Pinpoint the cell where the given text exists, returning its (X, Y) midpoint coordinate. 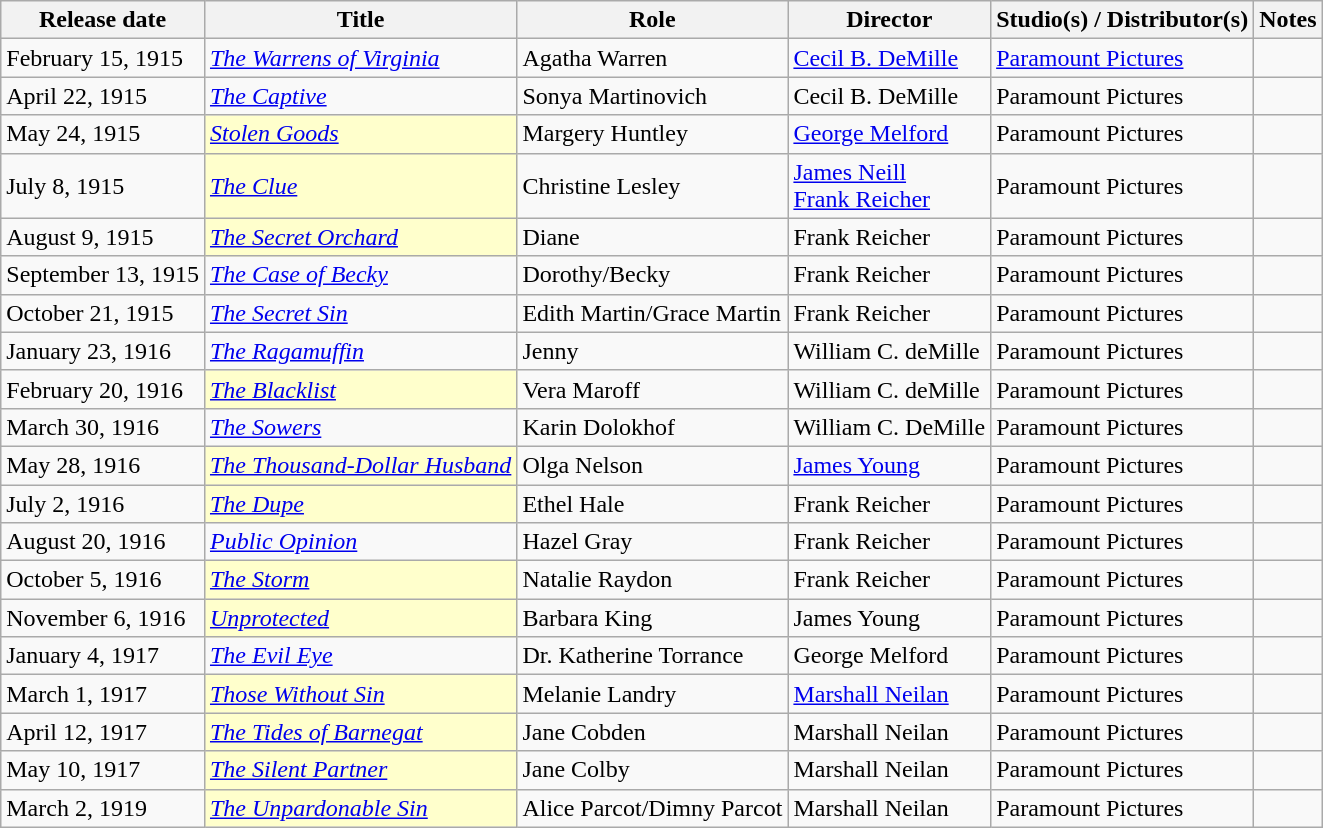
Barbara King (652, 618)
August 20, 1916 (103, 542)
January 4, 1917 (103, 656)
February 20, 1916 (103, 389)
Director (890, 20)
The Secret Orchard (360, 237)
October 21, 1915 (103, 313)
Diane (652, 237)
Agatha Warren (652, 58)
Vera Maroff (652, 389)
William C. DeMille (890, 427)
March 30, 1916 (103, 427)
January 23, 1916 (103, 351)
The Evil Eye (360, 656)
The Unpardonable Sin (360, 808)
Alice Parcot/Dimny Parcot (652, 808)
July 2, 1916 (103, 503)
Olga Nelson (652, 465)
The Storm (360, 580)
Release date (103, 20)
April 22, 1915 (103, 96)
Natalie Raydon (652, 580)
Jane Cobden (652, 732)
October 5, 1916 (103, 580)
Margery Huntley (652, 134)
The Clue (360, 186)
May 24, 1915 (103, 134)
The Tides of Barnegat (360, 732)
The Sowers (360, 427)
The Warrens of Virginia (360, 58)
Those Without Sin (360, 694)
May 10, 1917 (103, 770)
Public Opinion (360, 542)
The Secret Sin (360, 313)
Stolen Goods (360, 134)
Role (652, 20)
Title (360, 20)
May 28, 1916 (103, 465)
The Captive (360, 96)
James NeillFrank Reicher (890, 186)
The Thousand-Dollar Husband (360, 465)
Melanie Landry (652, 694)
Christine Lesley (652, 186)
Sonya Martinovich (652, 96)
February 15, 1915 (103, 58)
Dorothy/Becky (652, 275)
Dr. Katherine Torrance (652, 656)
Jane Colby (652, 770)
The Blacklist (360, 389)
The Case of Becky (360, 275)
The Silent Partner (360, 770)
Edith Martin/Grace Martin (652, 313)
November 6, 1916 (103, 618)
Karin Dolokhof (652, 427)
April 12, 1917 (103, 732)
Notes (1288, 20)
July 8, 1915 (103, 186)
Ethel Hale (652, 503)
The Ragamuffin (360, 351)
Hazel Gray (652, 542)
August 9, 1915 (103, 237)
Studio(s) / Distributor(s) (1122, 20)
The Dupe (360, 503)
Jenny (652, 351)
March 1, 1917 (103, 694)
Unprotected (360, 618)
September 13, 1915 (103, 275)
March 2, 1919 (103, 808)
